Search for the cell housing the specified text and yield its [X, Y] center coordinate. 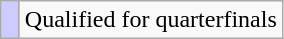
Qualified for quarterfinals [150, 20]
